Provide the (x, y) coordinate of the cell's center where the given text is located.  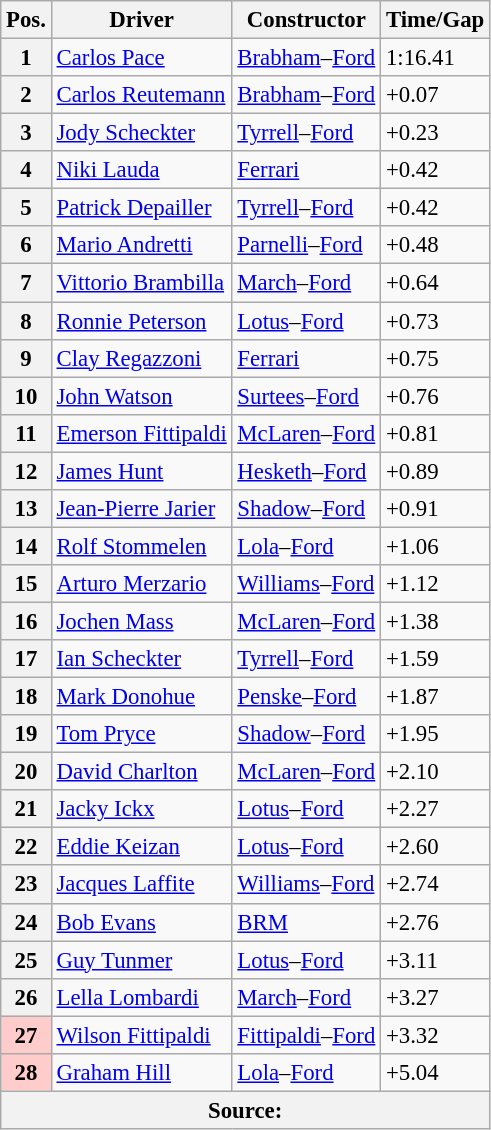
21 (26, 809)
5 (26, 208)
+0.91 (436, 509)
Carlos Pace (142, 58)
Jean-Pierre Jarier (142, 509)
+1.87 (436, 697)
+2.27 (436, 809)
Bob Evans (142, 922)
8 (26, 321)
27 (26, 1035)
15 (26, 584)
BRM (306, 922)
+2.74 (436, 885)
22 (26, 847)
Lella Lombardi (142, 997)
Clay Regazzoni (142, 358)
Ronnie Peterson (142, 321)
9 (26, 358)
14 (26, 546)
1 (26, 58)
Constructor (306, 20)
Parnelli–Ford (306, 245)
John Watson (142, 396)
Jody Scheckter (142, 133)
+1.59 (436, 659)
+0.81 (436, 433)
16 (26, 621)
James Hunt (142, 471)
3 (26, 133)
Driver (142, 20)
+1.95 (436, 734)
24 (26, 922)
7 (26, 283)
Hesketh–Ford (306, 471)
+0.64 (436, 283)
Tom Pryce (142, 734)
19 (26, 734)
Eddie Keizan (142, 847)
Pos. (26, 20)
Source: (246, 1110)
+0.75 (436, 358)
1:16.41 (436, 58)
+3.32 (436, 1035)
Mark Donohue (142, 697)
Penske–Ford (306, 697)
+0.76 (436, 396)
26 (26, 997)
Patrick Depailler (142, 208)
Ian Scheckter (142, 659)
2 (26, 95)
Arturo Merzario (142, 584)
Graham Hill (142, 1073)
+0.73 (436, 321)
Wilson Fittipaldi (142, 1035)
David Charlton (142, 772)
+0.48 (436, 245)
25 (26, 960)
Jacques Laffite (142, 885)
+2.60 (436, 847)
Time/Gap (436, 20)
28 (26, 1073)
13 (26, 509)
6 (26, 245)
+2.10 (436, 772)
18 (26, 697)
Niki Lauda (142, 170)
Surtees–Ford (306, 396)
11 (26, 433)
+0.89 (436, 471)
Jochen Mass (142, 621)
+1.38 (436, 621)
+1.12 (436, 584)
+0.23 (436, 133)
20 (26, 772)
Carlos Reutemann (142, 95)
Jacky Ickx (142, 809)
Mario Andretti (142, 245)
10 (26, 396)
+3.27 (436, 997)
23 (26, 885)
17 (26, 659)
+3.11 (436, 960)
12 (26, 471)
+5.04 (436, 1073)
+1.06 (436, 546)
+2.76 (436, 922)
Vittorio Brambilla (142, 283)
Emerson Fittipaldi (142, 433)
Rolf Stommelen (142, 546)
Guy Tunmer (142, 960)
+0.07 (436, 95)
4 (26, 170)
Fittipaldi–Ford (306, 1035)
